Determine the [x, y] coordinate at the center of the cell enclosing the given text.  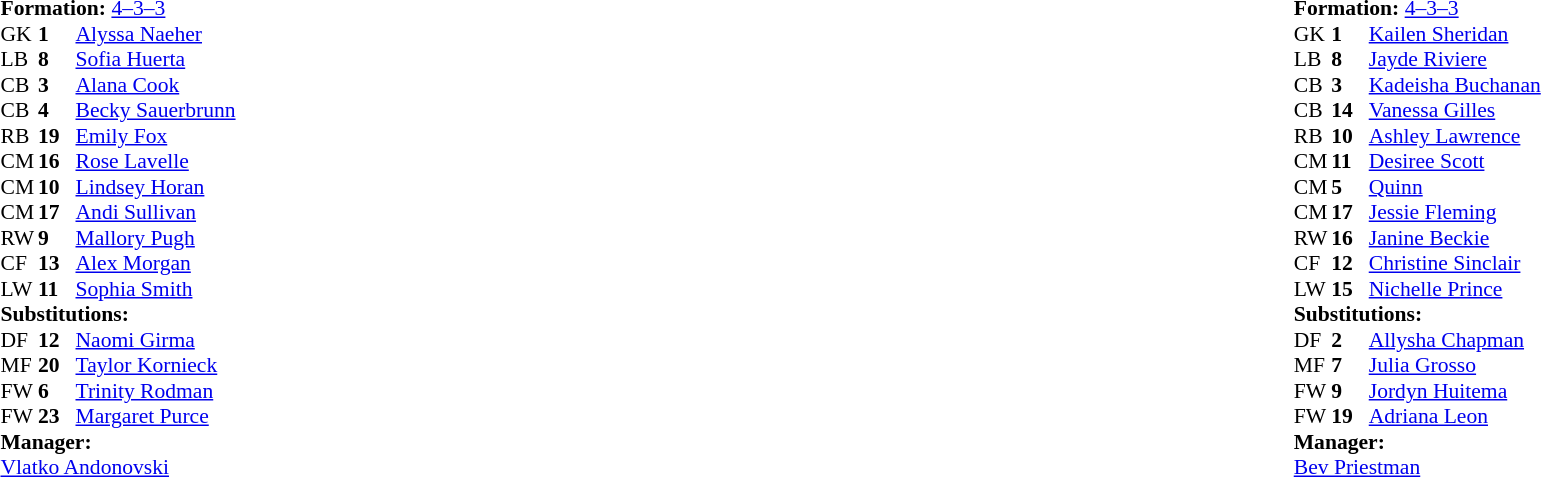
Naomi Girma [156, 340]
5 [1350, 187]
Jordyn Huitema [1455, 391]
Desiree Scott [1455, 161]
Ashley Lawrence [1455, 136]
Vanessa Gilles [1455, 111]
Trinity Rodman [156, 391]
Nichelle Prince [1455, 289]
Alana Cook [156, 85]
Julia Grosso [1455, 365]
15 [1350, 289]
Sophia Smith [156, 289]
4 [57, 111]
Alyssa Naeher [156, 34]
Emily Fox [156, 136]
Kailen Sheridan [1455, 34]
Jayde Riviere [1455, 59]
23 [57, 417]
Lindsey Horan [156, 187]
7 [1350, 365]
Kadeisha Buchanan [1455, 85]
Taylor Kornieck [156, 365]
Margaret Purce [156, 417]
Rose Lavelle [156, 161]
Janine Beckie [1455, 238]
Quinn [1455, 187]
Andi Sullivan [156, 213]
Adriana Leon [1455, 417]
6 [57, 391]
13 [57, 263]
Jessie Fleming [1455, 213]
20 [57, 365]
Alex Morgan [156, 263]
Allysha Chapman [1455, 340]
Mallory Pugh [156, 238]
Sofia Huerta [156, 59]
2 [1350, 340]
Christine Sinclair [1455, 263]
14 [1350, 111]
Becky Sauerbrunn [156, 111]
